Extract the (x, y) coordinate from the center of the cell holding the provided text.  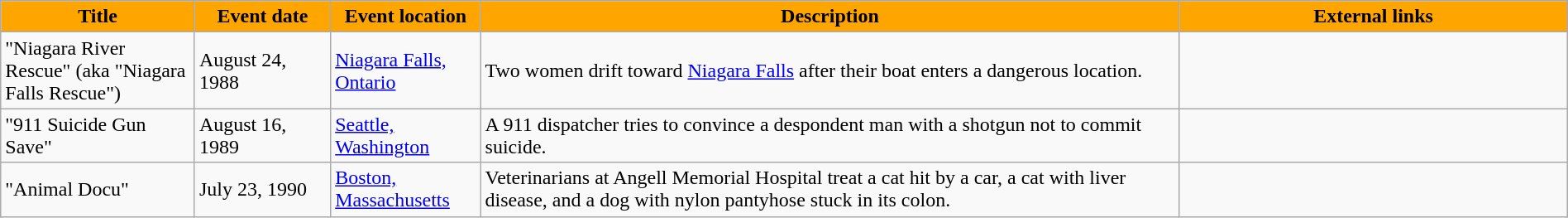
Boston, Massachusetts (405, 189)
Veterinarians at Angell Memorial Hospital treat a cat hit by a car, a cat with liver disease, and a dog with nylon pantyhose stuck in its colon. (830, 189)
External links (1373, 17)
Event location (405, 17)
"Niagara River Rescue" (aka "Niagara Falls Rescue") (98, 70)
Niagara Falls, Ontario (405, 70)
A 911 dispatcher tries to convince a despondent man with a shotgun not to commit suicide. (830, 136)
Seattle, Washington (405, 136)
Two women drift toward Niagara Falls after their boat enters a dangerous location. (830, 70)
August 24, 1988 (262, 70)
Title (98, 17)
"911 Suicide Gun Save" (98, 136)
"Animal Docu" (98, 189)
Description (830, 17)
July 23, 1990 (262, 189)
Event date (262, 17)
August 16, 1989 (262, 136)
